Capture the cell that displays the provided text and extract its [x, y] central coordinate. 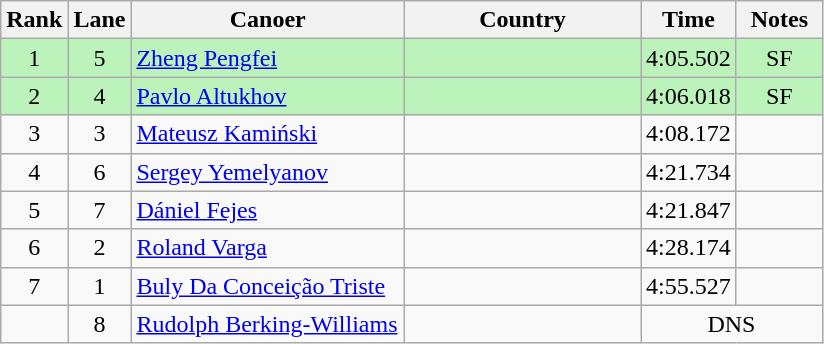
Zheng Pengfei [268, 58]
4:05.502 [689, 58]
Rank [34, 20]
Pavlo Altukhov [268, 96]
4:55.527 [689, 286]
4:28.174 [689, 248]
Canoer [268, 20]
Lane [100, 20]
Roland Varga [268, 248]
4:06.018 [689, 96]
Country [522, 20]
Notes [779, 20]
DNS [732, 324]
4:21.734 [689, 172]
Dániel Fejes [268, 210]
Time [689, 20]
4:08.172 [689, 134]
Buly Da Conceição Triste [268, 286]
8 [100, 324]
4:21.847 [689, 210]
Mateusz Kamiński [268, 134]
Rudolph Berking-Williams [268, 324]
Sergey Yemelyanov [268, 172]
